Scan for the cell matching the given text and deliver its [x, y] coordinate at center. 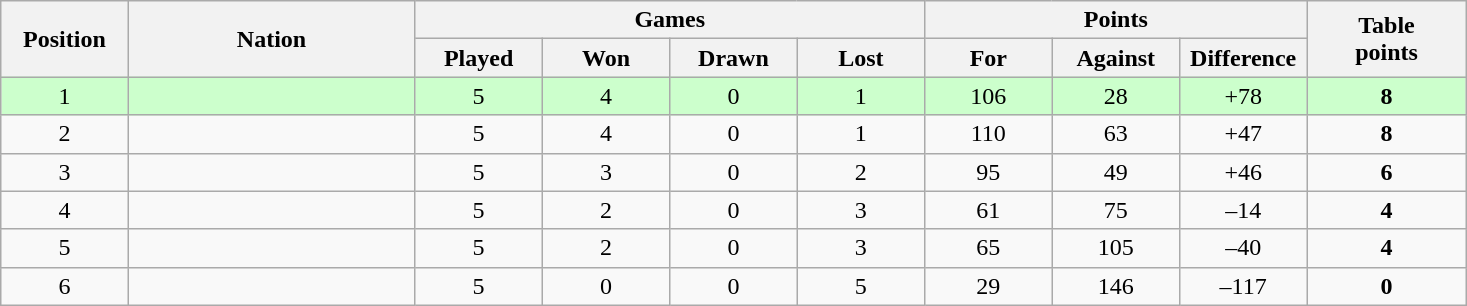
Won [606, 58]
49 [1116, 172]
61 [988, 210]
–40 [1242, 248]
Drawn [734, 58]
63 [1116, 134]
28 [1116, 96]
Played [478, 58]
Points [1116, 20]
106 [988, 96]
65 [988, 248]
For [988, 58]
+47 [1242, 134]
105 [1116, 248]
Lost [860, 58]
+78 [1242, 96]
29 [988, 286]
110 [988, 134]
Position [64, 39]
Games [670, 20]
Nation [272, 39]
–14 [1242, 210]
Tablepoints [1386, 39]
75 [1116, 210]
Difference [1242, 58]
+46 [1242, 172]
95 [988, 172]
–117 [1242, 286]
146 [1116, 286]
Against [1116, 58]
